Return [X, Y] of the center of cell containing provided text 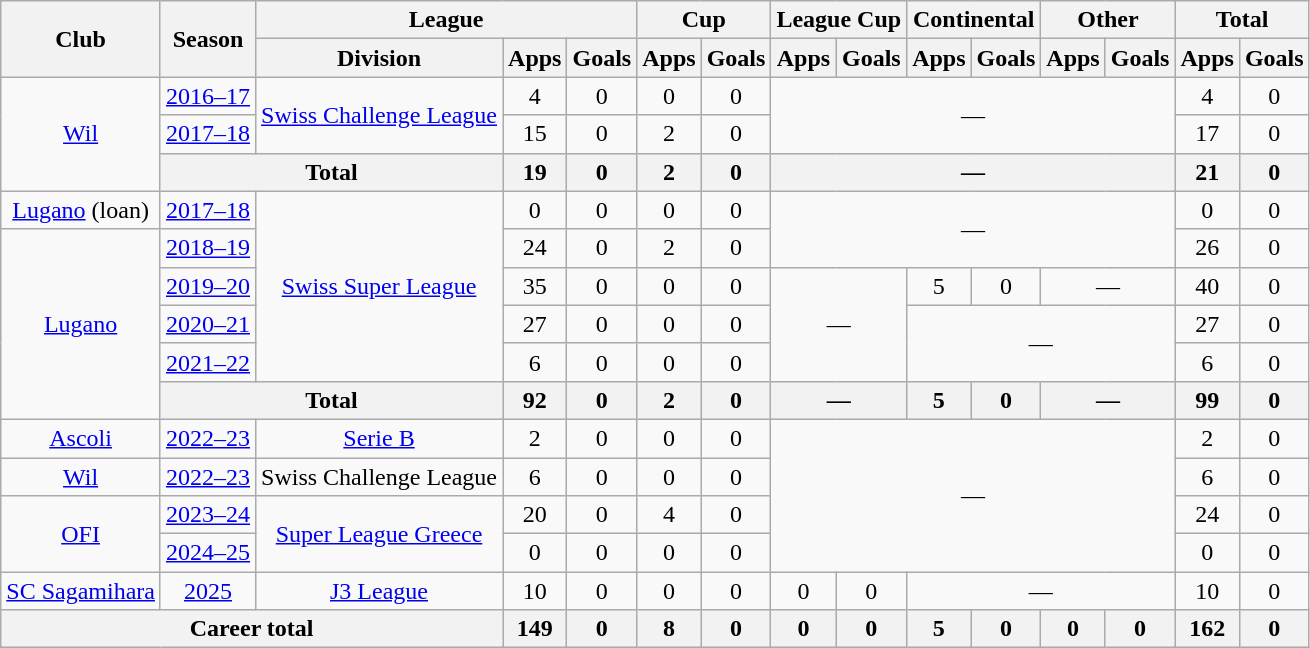
Other [1108, 20]
2019–20 [208, 286]
26 [1207, 248]
8 [669, 629]
149 [535, 629]
40 [1207, 286]
Club [81, 39]
2020–21 [208, 324]
17 [1207, 134]
Division [380, 58]
162 [1207, 629]
15 [535, 134]
Ascoli [81, 438]
Season [208, 39]
Continental [974, 20]
2024–25 [208, 553]
Lugano (loan) [81, 210]
Swiss Super League [380, 286]
League [446, 20]
20 [535, 515]
99 [1207, 400]
21 [1207, 172]
Serie B [380, 438]
Career total [252, 629]
2021–22 [208, 362]
2023–24 [208, 515]
J3 League [380, 591]
OFI [81, 534]
19 [535, 172]
2018–19 [208, 248]
SC Sagamihara [81, 591]
Super League Greece [380, 534]
League Cup [839, 20]
Cup [704, 20]
2016–17 [208, 96]
2025 [208, 591]
Lugano [81, 324]
92 [535, 400]
35 [535, 286]
